Detect which cell encompasses the target text, then output its (x, y) center coordinate. 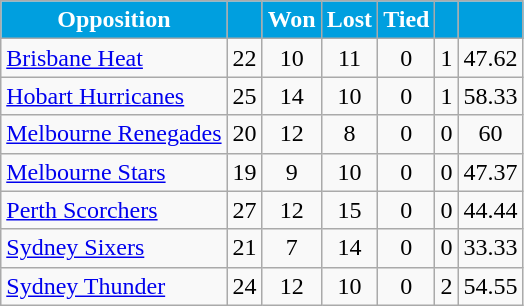
25 (244, 96)
47.37 (490, 172)
Tied (406, 20)
Sydney Sixers (114, 248)
Melbourne Renegades (114, 134)
22 (244, 58)
8 (349, 134)
19 (244, 172)
Lost (349, 20)
21 (244, 248)
24 (244, 286)
Hobart Hurricanes (114, 96)
20 (244, 134)
58.33 (490, 96)
Brisbane Heat (114, 58)
60 (490, 134)
Melbourne Stars (114, 172)
15 (349, 210)
54.55 (490, 286)
33.33 (490, 248)
47.62 (490, 58)
2 (446, 286)
7 (292, 248)
44.44 (490, 210)
Sydney Thunder (114, 286)
11 (349, 58)
Opposition (114, 20)
Perth Scorchers (114, 210)
Won (292, 20)
27 (244, 210)
9 (292, 172)
